Find where the given text appears and provide that cell's center as [x, y] coordinate. 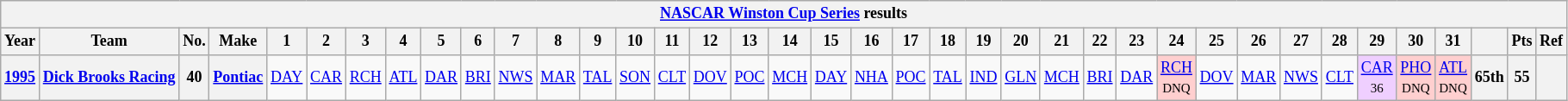
28 [1339, 41]
17 [911, 41]
Pontiac [238, 78]
Dick Brooks Racing [109, 78]
40 [195, 78]
5 [441, 41]
26 [1259, 41]
4 [403, 41]
RCHDNQ [1177, 78]
PHODNQ [1416, 78]
Year [21, 41]
SON [636, 78]
NHA [872, 78]
6 [477, 41]
NASCAR Winston Cup Series results [784, 14]
23 [1137, 41]
27 [1301, 41]
11 [672, 41]
31 [1453, 41]
Team [109, 41]
1995 [21, 78]
15 [831, 41]
55 [1521, 78]
CAR36 [1377, 78]
29 [1377, 41]
19 [984, 41]
65th [1489, 78]
3 [365, 41]
RCH [365, 78]
IND [984, 78]
18 [948, 41]
CAR [327, 78]
12 [710, 41]
25 [1216, 41]
8 [558, 41]
7 [515, 41]
ATL [403, 78]
10 [636, 41]
Ref [1552, 41]
21 [1061, 41]
22 [1099, 41]
24 [1177, 41]
30 [1416, 41]
16 [872, 41]
2 [327, 41]
No. [195, 41]
14 [790, 41]
Make [238, 41]
13 [750, 41]
Pts [1521, 41]
20 [1021, 41]
GLN [1021, 78]
9 [598, 41]
1 [287, 41]
ATLDNQ [1453, 78]
